Output the [x, y] coordinate of the center of the cell containing the given text.  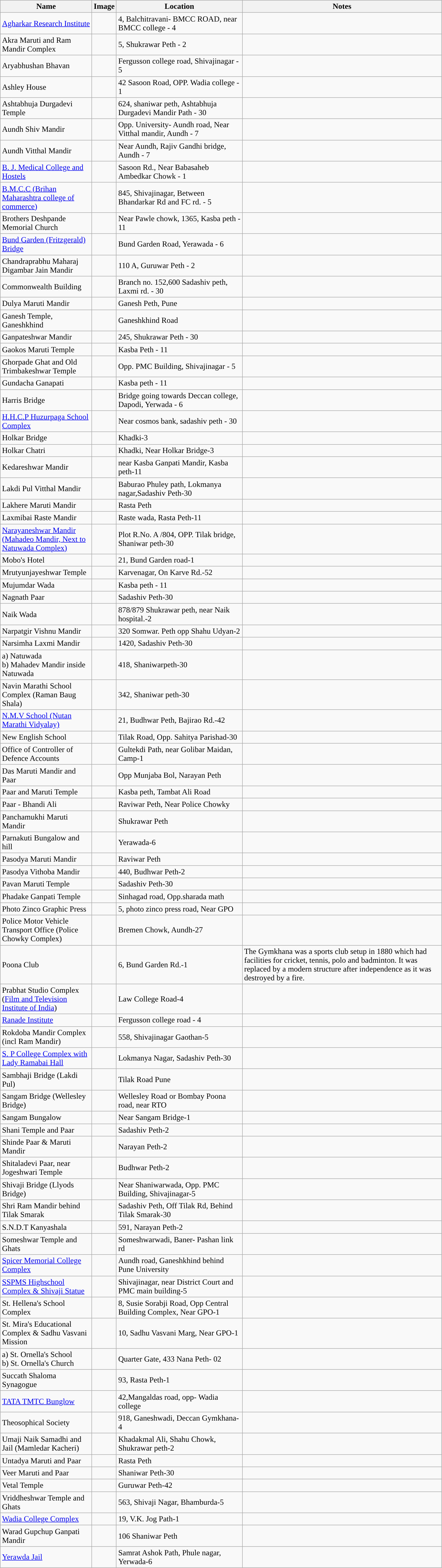
Ganesh Peth, Pune [179, 304]
563, Shivaji Nagar, Bhamburda-5 [179, 1502]
Shinde Paar & Maruti Mandir [46, 1147]
106 Shaniwar Peth [179, 1536]
Gundacha Ganapati [46, 383]
Chandraprabhu Maharaj Digambar Jain Mandir [46, 265]
Shitaladevi Paar, near Jogeshwari Temple [46, 1168]
Kedareshwar Mandir [46, 467]
Budhwar Peth-2 [179, 1168]
Sambhaji Bridge (Lakdi Pul) [46, 1079]
418, Shaniwarpeth-30 [179, 665]
Succath Shaloma Synagogue [46, 1380]
93, Rasta Peth-1 [179, 1380]
Paar - Bhandi Ali [46, 804]
624, shaniwar peth, Ashtabhuja Durgadevi Mandir Path - 30 [179, 108]
Sadashiv Peth-2 [179, 1130]
6, Bund Garden Rd.-1 [179, 965]
Aundh Vitthal Mandir [46, 151]
Sadashiv Peth, Off Tilak Rd, Behind Tilak Smarak-30 [179, 1211]
Yerawada-6 [179, 843]
Paar and Maruti Temple [46, 792]
42 Sasoon Road, OPP. Wadia college - 1 [179, 87]
4, Balchitravani- BMCC ROAD, near BMCC college - 4 [179, 23]
Fergusson college road - 4 [179, 1020]
Bund Garden Road, Yerawada - 6 [179, 244]
21, Budhwar Peth, Bajirao Rd.-42 [179, 720]
Commonwealth Building [46, 287]
Shaniwar Peth-30 [179, 1473]
Laxmibai Raste Mandir [46, 518]
a) St. Ornella's Schoolb) St. Ornella's Church [46, 1359]
Narayaneshwar Mandir (Mahadeo Mandir, Next to Natuwada Complex) [46, 539]
Holkar Chatri [46, 450]
Sangam Bridge (Wellesley Bridge) [46, 1100]
Kasba peth, Tambat Ali Road [179, 792]
Das Maruti Mandir and Paar [46, 775]
Raviwar Peth, Near Police Chowky [179, 804]
Lokmanya Nagar, Sadashiv Peth-30 [179, 1058]
S. P College Complex with Lady Ramabai Hall [46, 1058]
878/879 Shukrawar peth, near Naik hospital.-2 [179, 614]
Untadya Maruti and Paar [46, 1461]
21, Bund Garden road-1 [179, 560]
Poona Club [46, 965]
Guruwar Peth-42 [179, 1485]
558, Shivajinagar Gaothan-5 [179, 1037]
Wellesley Road or Bombay Poona road, near RTO [179, 1100]
Akra Maruti and Ram Mandir Complex [46, 44]
Rokdoba Mandir Complex (incl Ram Mandir) [46, 1037]
Narsimha Laxmi Mandir [46, 643]
1420, Sadashiv Peth-30 [179, 643]
Parnakuti Bungalow and hill [46, 843]
Ganeshkhind Road [179, 320]
Ashtabhuja Durgadevi Temple [46, 108]
Ranade Institute [46, 1020]
Navin Marathi School Complex (Raman Baug Shala) [46, 695]
245, Shukrawar Peth - 30 [179, 337]
Karvenagar, On Karve Rd.-52 [179, 573]
B.M.C.C (Brihan Maharashtra college of commerce) [46, 197]
Near cosmos bank, sadashiv peth - 30 [179, 421]
Baburao Phuley path, Lokmanya nagar,Sadashiv Peth-30 [179, 489]
Near Pawle chowk, 1365, Kasba peth - 11 [179, 223]
Near Aundh, Rajiv Gandhi bridge, Aundh - 7 [179, 151]
440, Budhwar Peth-2 [179, 872]
Bremen Chowk, Aundh-27 [179, 930]
Pavan Maruti Temple [46, 884]
Prabhat Studio Complex (Film and Television Institute of India) [46, 999]
TATA TMTC Bunglow [46, 1401]
Police Motor Vehicle Transport Office (Police Chowky Complex) [46, 930]
Raviwar Peth [179, 859]
Ganpateshwar Mandir [46, 337]
Harris Bridge [46, 400]
Umaji Naik Samadhi and Jail (Mamledar Kacheri) [46, 1443]
Mrutyunjayeshwar Temple [46, 573]
Sinhagad road, Opp.sharada math [179, 897]
Ashley House [46, 87]
Veer Maruti and Paar [46, 1473]
near Kasba Ganpati Mandir, Kasba peth-11 [179, 467]
Name [46, 7]
Wadia College Complex [46, 1519]
8, Susie Sorabji Road, Opp Central Building Complex, Near GPO-1 [179, 1308]
Bridge going towards Deccan college, Dapodi, Yerwada - 6 [179, 400]
St. Mira's Educational Complex & Sadhu Vasvani Mission [46, 1333]
Plot R.No. A /804, OPP. Tilak bridge, Shaniwar peth-30 [179, 539]
Theosophical Society [46, 1423]
Narpatgir Vishnu Mandir [46, 631]
Khadki, Near Holkar Bridge-3 [179, 450]
Fergusson college road, Shivajinagar - 5 [179, 66]
Aundh road, Ganeshkhind behind Pune University [179, 1265]
Law College Road-4 [179, 999]
Gaokos Maruti Temple [46, 350]
Sasoon Rd., Near Babasaheb Ambedkar Chowk - 1 [179, 172]
Mujumdar Wada [46, 585]
Narayan Peth-2 [179, 1147]
Near Shaniwarwada, Opp. PMC Building, Shivajinagar-5 [179, 1189]
Naik Wada [46, 614]
Bund Garden (Fritzgerald) Bridge [46, 244]
Branch no. 152,600 Sadashiv peth, Laxmi rd. - 30 [179, 287]
Khadakmal Ali, Shahu Chowk, Shukrawar peth-2 [179, 1443]
Someshwar Temple and Ghats [46, 1244]
Lakdi Pul Vitthal Mandir [46, 489]
Vriddheshwar Temple and Ghats [46, 1502]
Vetal Temple [46, 1485]
Dulya Maruti Mandir [46, 304]
Location [179, 7]
Raste wada, Rasta Peth-11 [179, 518]
Samrat Ashok Path, Phule nagar, Yerwada-6 [179, 1557]
Office of Controller of Defence Accounts [46, 754]
845, Shivajinagar, Between Bhandarkar Rd and FC rd. - 5 [179, 197]
Near Sangam Bridge-1 [179, 1117]
Photo Zinco Graphic Press [46, 909]
Someshwarwadi, Baner- Pashan link rd [179, 1244]
Shivaji Bridge (Llyods Bridge) [46, 1189]
St. Hellena's School Complex [46, 1308]
5, photo zinco press road, Near GPO [179, 909]
Pasodya Vithoba Mandir [46, 872]
Gultekdi Path, near Golibar Maidan, Camp-1 [179, 754]
342, Shaniwar peth-30 [179, 695]
Sangam Bungalow [46, 1117]
Opp Munjaba Bol, Narayan Peth [179, 775]
Shri Ram Mandir behind Tilak Smarak [46, 1211]
H.H.C.P Huzurpaga School Complex [46, 421]
Agharkar Research Institute [46, 23]
Mobo's Hotel [46, 560]
B. J. Medical College and Hostels [46, 172]
S.N.D.T Kanyashala [46, 1227]
Shivajinagar, near District Court and PMC main building-5 [179, 1286]
Warad Gupchup Ganpati Mandir [46, 1536]
Image [104, 7]
42,Mangaldas road, opp- Wadia college [179, 1401]
Notes [342, 7]
Pasodya Maruti Mandir [46, 859]
N.M.V School (Nutan Marathi Vidyalay) [46, 720]
a) Natuwadab) Mahadev Mandir inside Natuwada [46, 665]
Aundh Shiv Mandir [46, 129]
Quarter Gate, 433 Nana Peth- 02 [179, 1359]
591, Narayan Peth-2 [179, 1227]
Panchamukhi Maruti Mandir [46, 821]
110 A, Guruwar Peth - 2 [179, 265]
Ghorpade Ghat and Old Trimbakeshwar Temple [46, 367]
10, Sadhu Vasvani Marg, Near GPO-1 [179, 1333]
Ganesh Temple, Ganeshkhind [46, 320]
Holkar Bridge [46, 438]
Tilak Road, Opp. Sahitya Parishad-30 [179, 737]
Yerawda Jail [46, 1557]
Spicer Memorial College Complex [46, 1265]
19, V.K. Jog Path-1 [179, 1519]
5, Shukrawar Peth - 2 [179, 44]
Aryabhushan Bhavan [46, 66]
Tilak Road Pune [179, 1079]
Nagnath Paar [46, 597]
Shukrawar Peth [179, 821]
SSPMS Highschool Complex & Shivaji Statue [46, 1286]
Phadake Ganpati Temple [46, 897]
Shani Temple and Paar [46, 1130]
Kasba Peth - 11 [179, 350]
Opp. University- Aundh road, Near Vitthal mandir, Aundh - 7 [179, 129]
Lakhere Maruti Mandir [46, 505]
New English School [46, 737]
918, Ganeshwadi, Deccan Gymkhana-4 [179, 1423]
Opp. PMC Building, Shivajinagar - 5 [179, 367]
320 Somwar. Peth opp Shahu Udyan-2 [179, 631]
Khadki-3 [179, 438]
Brothers Deshpande Memorial Church [46, 223]
